Return (x, y) of the center of cell containing provided text 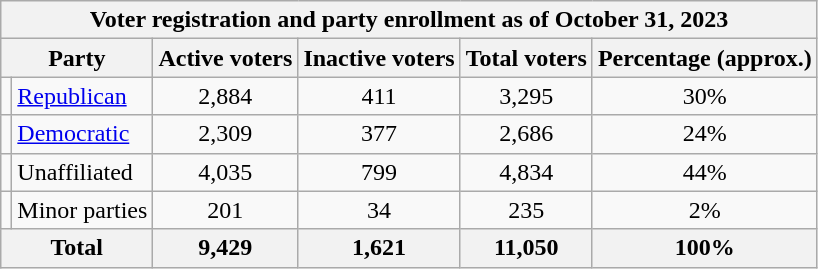
Voter registration and party enrollment as of October 31, 2023 (409, 20)
4,035 (226, 172)
Democratic (82, 134)
2,309 (226, 134)
2% (704, 210)
235 (526, 210)
2,686 (526, 134)
24% (704, 134)
411 (379, 96)
100% (704, 248)
Minor parties (82, 210)
799 (379, 172)
2,884 (226, 96)
Active voters (226, 58)
Party (77, 58)
Unaffiliated (82, 172)
Republican (82, 96)
11,050 (526, 248)
44% (704, 172)
34 (379, 210)
9,429 (226, 248)
377 (379, 134)
201 (226, 210)
3,295 (526, 96)
Total (77, 248)
30% (704, 96)
Inactive voters (379, 58)
Total voters (526, 58)
Percentage (approx.) (704, 58)
4,834 (526, 172)
1,621 (379, 248)
